Extract the (X, Y) coordinate from the center of the cell holding the provided text.  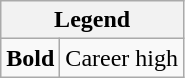
Legend (92, 20)
Career high (122, 58)
Bold (30, 58)
